Return [X, Y] of the center of cell containing provided text 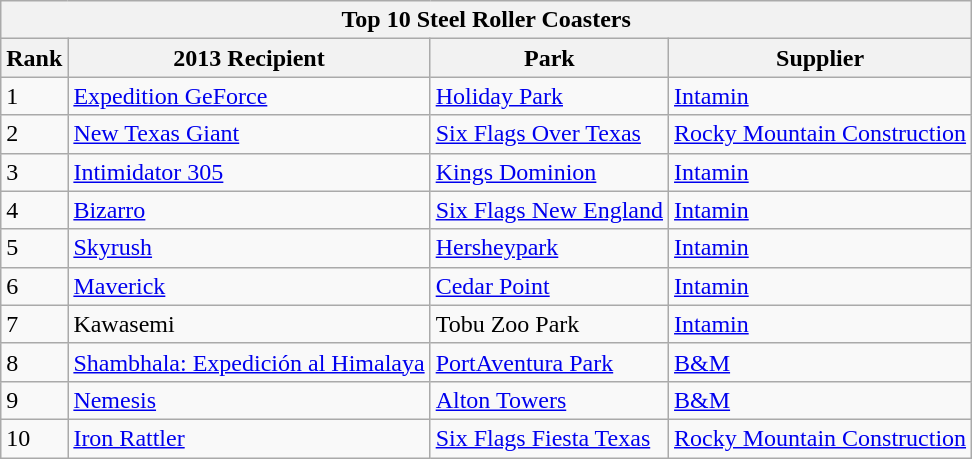
Shambhala: Expedición al Himalaya [249, 362]
Kings Dominion [549, 172]
Supplier [820, 58]
Tobu Zoo Park [549, 324]
Iron Rattler [249, 438]
Six Flags Over Texas [549, 134]
Bizarro [249, 210]
Park [549, 58]
Cedar Point [549, 286]
7 [34, 324]
3 [34, 172]
8 [34, 362]
PortAventura Park [549, 362]
Six Flags Fiesta Texas [549, 438]
10 [34, 438]
2 [34, 134]
Alton Towers [549, 400]
2013 Recipient [249, 58]
Maverick [249, 286]
Expedition GeForce [249, 96]
6 [34, 286]
5 [34, 248]
Skyrush [249, 248]
4 [34, 210]
1 [34, 96]
Hersheypark [549, 248]
Nemesis [249, 400]
Rank [34, 58]
Kawasemi [249, 324]
Top 10 Steel Roller Coasters [486, 20]
Six Flags New England [549, 210]
9 [34, 400]
New Texas Giant [249, 134]
Holiday Park [549, 96]
Intimidator 305 [249, 172]
